Pinpoint the cell where the given text exists, returning its [x, y] midpoint coordinate. 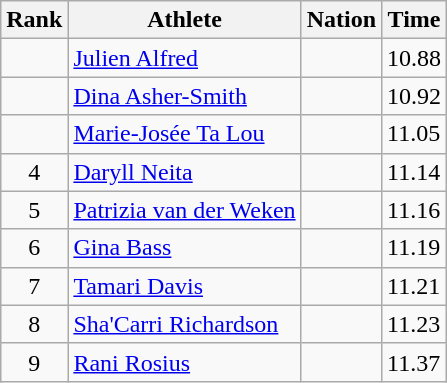
4 [34, 172]
8 [34, 324]
11.23 [414, 324]
11.19 [414, 248]
Nation [341, 20]
Julien Alfred [184, 58]
Daryll Neita [184, 172]
6 [34, 248]
Gina Bass [184, 248]
11.21 [414, 286]
9 [34, 362]
11.16 [414, 210]
Rank [34, 20]
11.05 [414, 134]
Sha'Carri Richardson [184, 324]
Time [414, 20]
11.37 [414, 362]
11.14 [414, 172]
10.92 [414, 96]
5 [34, 210]
Patrizia van der Weken [184, 210]
Marie-Josée Ta Lou [184, 134]
10.88 [414, 58]
Athlete [184, 20]
Dina Asher-Smith [184, 96]
Rani Rosius [184, 362]
7 [34, 286]
Tamari Davis [184, 286]
